Return the (X, Y) coordinate for the center point of the cell that contains the specified text.  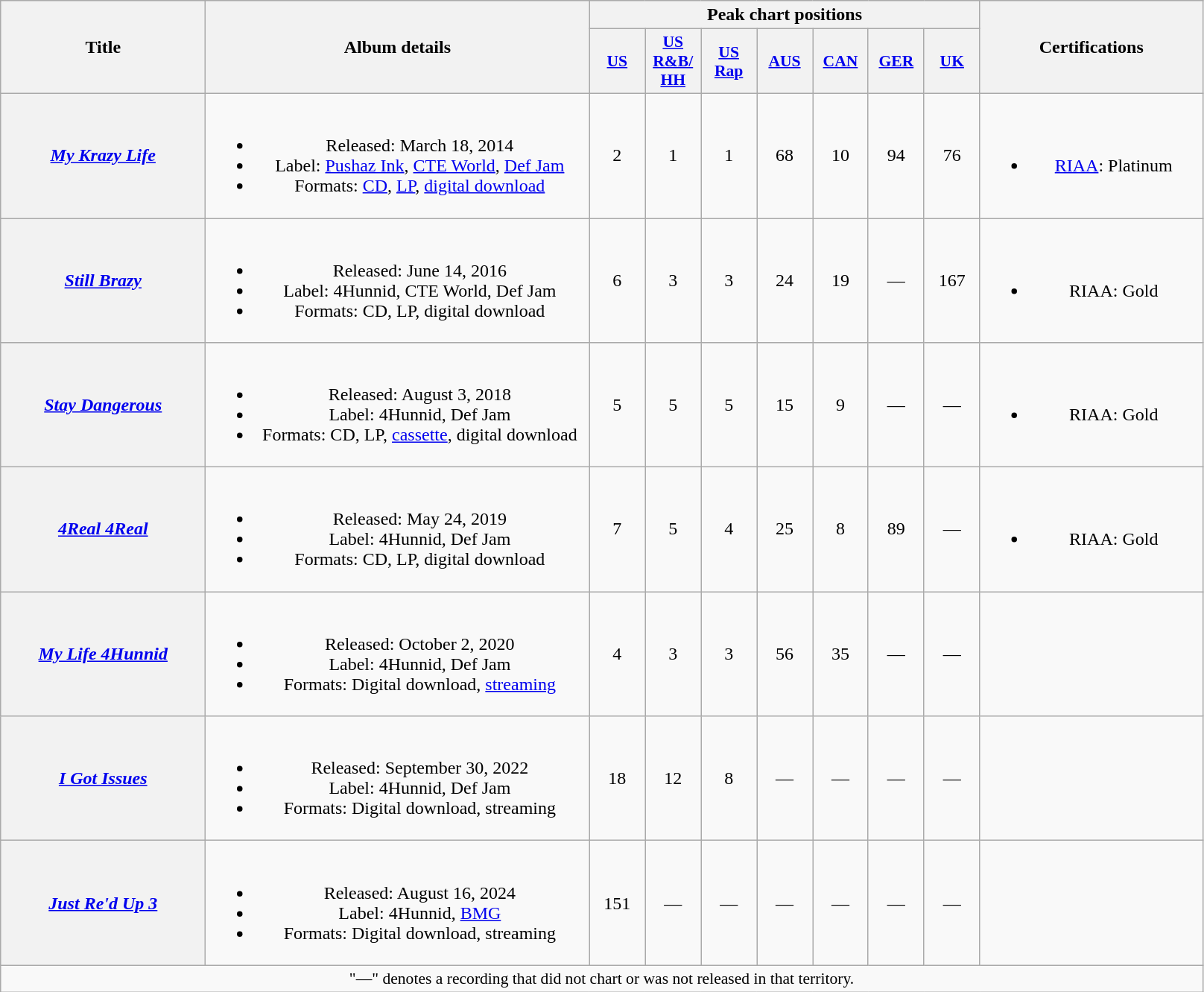
Peak chart positions (785, 15)
25 (785, 529)
68 (785, 155)
15 (785, 405)
I Got Issues (103, 778)
18 (617, 778)
10 (840, 155)
12 (674, 778)
94 (896, 155)
Released: September 30, 2022Label: 4Hunnid, Def JamFormats: Digital download, streaming (398, 778)
AUS (785, 61)
7 (617, 529)
4Real 4Real (103, 529)
Certifications (1091, 48)
151 (617, 903)
Still Brazy (103, 280)
US (617, 61)
UK (952, 61)
CAN (840, 61)
USRap (729, 61)
19 (840, 280)
Released: June 14, 2016Label: 4Hunnid, CTE World, Def JamFormats: CD, LP, digital download (398, 280)
9 (840, 405)
2 (617, 155)
6 (617, 280)
56 (785, 654)
My Life 4Hunnid (103, 654)
Released: May 24, 2019Label: 4Hunnid, Def JamFormats: CD, LP, digital download (398, 529)
24 (785, 280)
Title (103, 48)
Stay Dangerous (103, 405)
167 (952, 280)
"—" denotes a recording that did not chart or was not released in that territory. (602, 979)
USR&B/HH (674, 61)
RIAA: Platinum (1091, 155)
76 (952, 155)
Just Re'd Up 3 (103, 903)
35 (840, 654)
Released: October 2, 2020Label: 4Hunnid, Def JamFormats: Digital download, streaming (398, 654)
GER (896, 61)
Released: August 3, 2018Label: 4Hunnid, Def JamFormats: CD, LP, cassette, digital download (398, 405)
Released: August 16, 2024Label: 4Hunnid, BMGFormats: Digital download, streaming (398, 903)
My Krazy Life (103, 155)
89 (896, 529)
Album details (398, 48)
Released: March 18, 2014Label: Pushaz Ink, CTE World, Def JamFormats: CD, LP, digital download (398, 155)
